Provide the (x, y) coordinate of the cell's center where the given text is located.  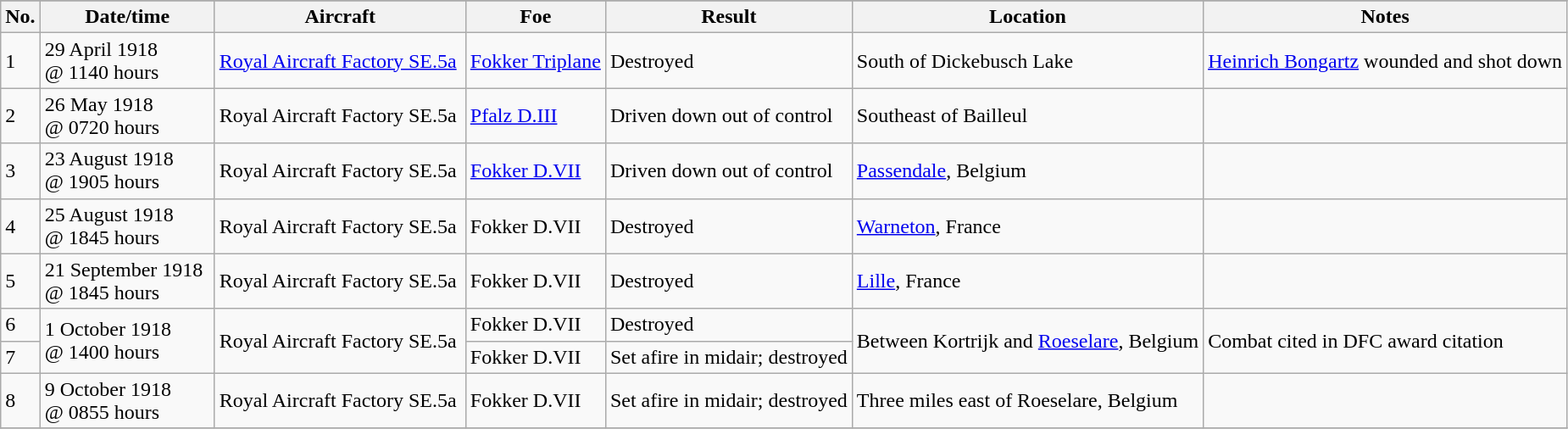
Pfalz D.III (536, 115)
Between Kortrijk and Roeselare, Belgium (1027, 341)
9 October 1918@ 0855 hours (127, 400)
5 (20, 281)
Location (1027, 17)
Combat cited in DFC award citation (1385, 341)
3 (20, 171)
Southeast of Bailleul (1027, 115)
7 (20, 357)
23 August 1918@ 1905 hours (127, 171)
Warneton, France (1027, 226)
2 (20, 115)
21 September 1918@ 1845 hours (127, 281)
25 August 1918@ 1845 hours (127, 226)
Aircraft (340, 17)
4 (20, 226)
1 (20, 61)
1 October 1918@ 1400 hours (127, 341)
Notes (1385, 17)
Foe (536, 17)
Heinrich Bongartz wounded and shot down (1385, 61)
6 (20, 325)
Passendale, Belgium (1027, 171)
Lille, France (1027, 281)
26 May 1918@ 0720 hours (127, 115)
8 (20, 400)
29 April 1918@ 1140 hours (127, 61)
Fokker Triplane (536, 61)
South of Dickebusch Lake (1027, 61)
Date/time (127, 17)
No. (20, 17)
Three miles east of Roeselare, Belgium (1027, 400)
Result (729, 17)
